Identify which cell holds the provided text, then report its [x, y] central coordinate. 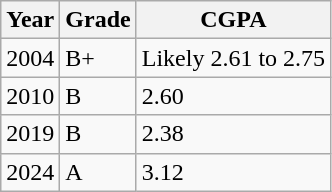
CGPA [233, 20]
2.60 [233, 96]
2.38 [233, 134]
2010 [30, 96]
Grade [98, 20]
2024 [30, 172]
2019 [30, 134]
Year [30, 20]
3.12 [233, 172]
B+ [98, 58]
A [98, 172]
Likely 2.61 to 2.75 [233, 58]
2004 [30, 58]
